Search for the cell housing the specified text and yield its [X, Y] center coordinate. 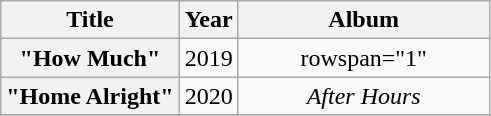
Title [90, 20]
Album [364, 20]
"Home Alright" [90, 96]
"How Much" [90, 58]
2019 [208, 58]
Year [208, 20]
rowspan="1" [364, 58]
2020 [208, 96]
After Hours [364, 96]
